Determine the [X, Y] coordinate at the center of the cell enclosing the given text.  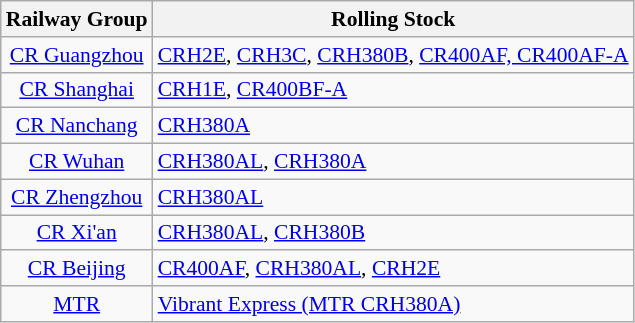
CR Zhengzhou [77, 197]
CRH2E, CRH3C, CRH380B, CR400AF, CR400AF-A [394, 55]
CR400AF, CRH380AL, CRH2E [394, 269]
CR Wuhan [77, 162]
CRH380AL [394, 197]
CR Xi'an [77, 233]
CRH1E, CR400BF-A [394, 90]
CR Guangzhou [77, 55]
CR Shanghai [77, 90]
Vibrant Express (MTR CRH380A) [394, 304]
Rolling Stock [394, 19]
CR Beijing [77, 269]
CRH380AL, CRH380A [394, 162]
CRH380AL, CRH380B [394, 233]
MTR [77, 304]
CRH380A [394, 126]
CR Nanchang [77, 126]
Railway Group [77, 19]
